Locate the cell with the specified text and output its (x, y) center coordinate. 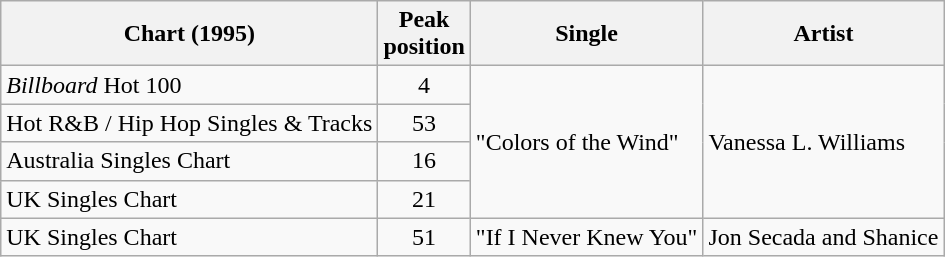
Australia Singles Chart (190, 161)
"Colors of the Wind" (586, 142)
51 (424, 237)
4 (424, 85)
16 (424, 161)
Jon Secada and Shanice (824, 237)
Chart (1995) (190, 34)
Billboard Hot 100 (190, 85)
53 (424, 123)
Artist (824, 34)
Peak position (424, 34)
Single (586, 34)
21 (424, 199)
Vanessa L. Williams (824, 142)
"If I Never Knew You" (586, 237)
Hot R&B / Hip Hop Singles & Tracks (190, 123)
